Pinpoint the cell where the given text exists, returning its (X, Y) midpoint coordinate. 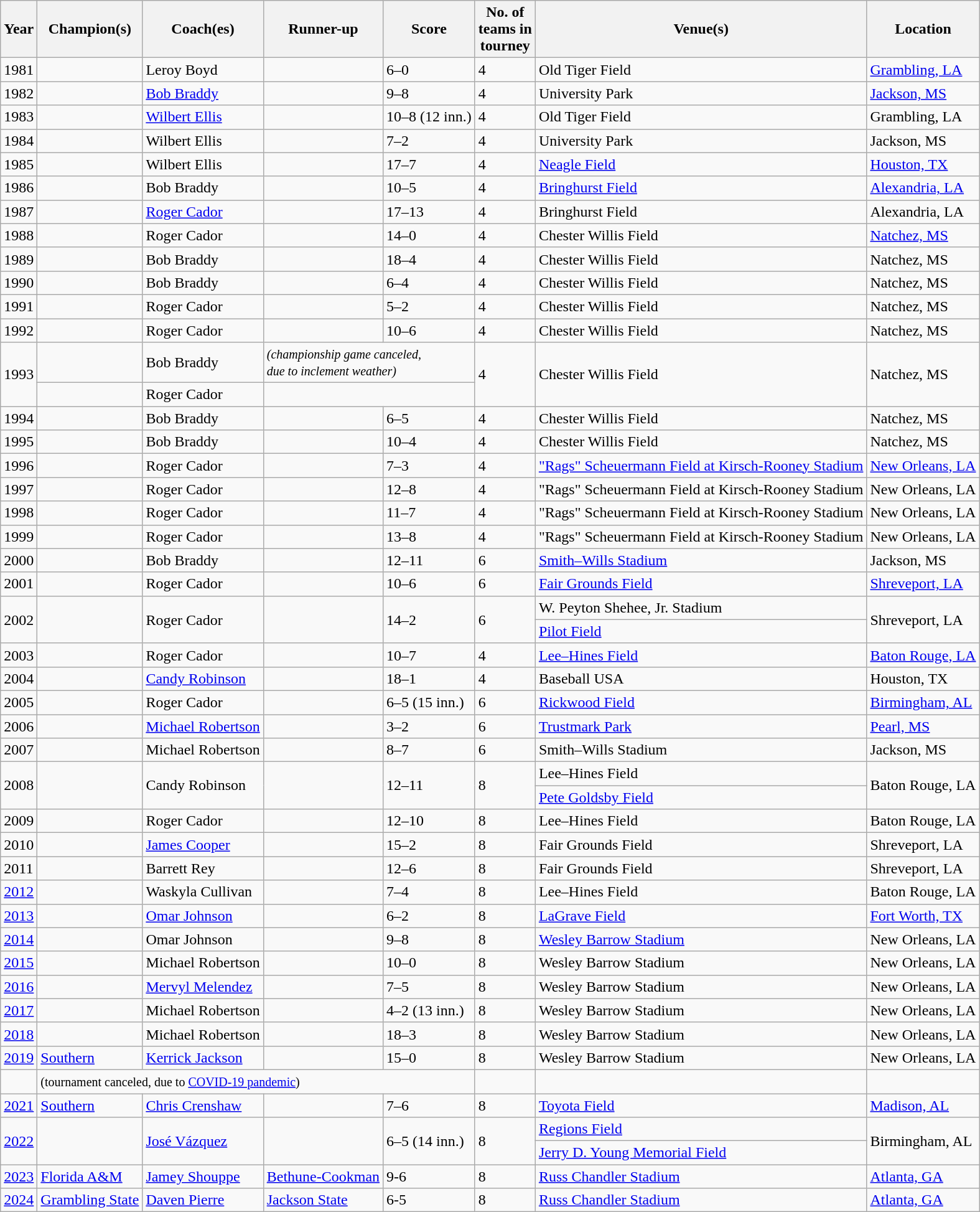
1990 (19, 283)
Grambling State (90, 1200)
11–7 (429, 513)
4–2 (13 inn.) (429, 1010)
2000 (19, 560)
Regions Field (701, 1129)
18–1 (429, 679)
Jackson State (323, 1200)
Rickwood Field (701, 702)
2024 (19, 1200)
2006 (19, 726)
2017 (19, 1010)
José Vázquez (203, 1141)
1998 (19, 513)
10–5 (429, 188)
Trustmark Park (701, 726)
2014 (19, 939)
2021 (19, 1105)
(tournament canceled, due to COVID-19 pandemic) (256, 1081)
1991 (19, 306)
Toyota Field (701, 1105)
Pearl, MS (923, 726)
7–6 (429, 1105)
2010 (19, 845)
1981 (19, 70)
17–13 (429, 212)
Pilot Field (701, 631)
2011 (19, 868)
Leroy Boyd (203, 70)
1995 (19, 442)
1985 (19, 164)
2015 (19, 963)
3–2 (429, 726)
14–0 (429, 235)
9-6 (429, 1177)
Baseball USA (701, 679)
Jamey Shouppe (203, 1177)
Barrett Rey (203, 868)
James Cooper (203, 845)
Waskyla Cullivan (203, 892)
2003 (19, 655)
7–3 (429, 466)
Jerry D. Young Memorial Field (701, 1153)
1996 (19, 466)
LaGrave Field (701, 916)
13–8 (429, 537)
17–7 (429, 164)
Kerrick Jackson (203, 1058)
Venue(s) (701, 29)
2022 (19, 1141)
2002 (19, 619)
8–7 (429, 750)
1993 (19, 375)
2018 (19, 1034)
Champion(s) (90, 29)
10–0 (429, 963)
1988 (19, 235)
(championship game canceled,due to inclement weather) (369, 362)
18–3 (429, 1034)
6–5 (15 inn.) (429, 702)
Bethune-Cookman (323, 1177)
6–5 (429, 418)
15–0 (429, 1058)
Florida A&M (90, 1177)
W. Peyton Shehee, Jr. Stadium (701, 608)
Chris Crenshaw (203, 1105)
6-5 (429, 1200)
2009 (19, 821)
2008 (19, 786)
Runner-up (323, 29)
Pete Goldsby Field (701, 797)
18–4 (429, 259)
2019 (19, 1058)
Mervyl Melendez (203, 987)
1997 (19, 489)
1989 (19, 259)
15–2 (429, 845)
1992 (19, 331)
7–4 (429, 892)
5–2 (429, 306)
1999 (19, 537)
Fort Worth, TX (923, 916)
2016 (19, 987)
Madison, AL (923, 1105)
Location (923, 29)
10–8 (12 inn.) (429, 117)
Coach(es) (203, 29)
7–5 (429, 987)
2001 (19, 584)
12–6 (429, 868)
10–7 (429, 655)
7–2 (429, 141)
14–2 (429, 619)
6–4 (429, 283)
Daven Pierre (203, 1200)
2023 (19, 1177)
2004 (19, 679)
1987 (19, 212)
1986 (19, 188)
Year (19, 29)
Neagle Field (701, 164)
2005 (19, 702)
Score (429, 29)
6–2 (429, 916)
1983 (19, 117)
12–8 (429, 489)
1982 (19, 93)
2012 (19, 892)
6–5 (14 inn.) (429, 1141)
1984 (19, 141)
6–0 (429, 70)
2013 (19, 916)
10–4 (429, 442)
No. ofteams intourney (505, 29)
12–10 (429, 821)
2007 (19, 750)
1994 (19, 418)
